Determine the [X, Y] coordinate at the center of the cell enclosing the given text.  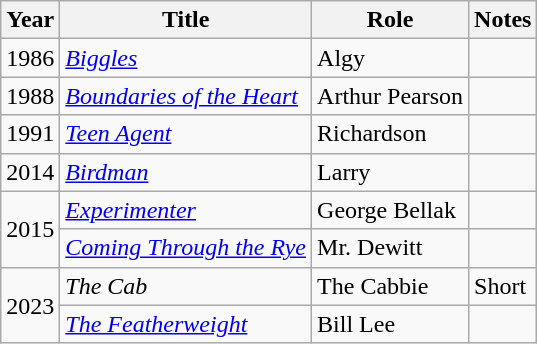
Bill Lee [390, 324]
Experimenter [186, 210]
Role [390, 20]
Arthur Pearson [390, 96]
Birdman [186, 172]
2014 [30, 172]
Algy [390, 58]
Short [503, 286]
Teen Agent [186, 134]
Coming Through the Rye [186, 248]
2015 [30, 229]
1988 [30, 96]
Year [30, 20]
Mr. Dewitt [390, 248]
The Cab [186, 286]
1986 [30, 58]
1991 [30, 134]
The Featherweight [186, 324]
Title [186, 20]
2023 [30, 305]
Larry [390, 172]
The Cabbie [390, 286]
Richardson [390, 134]
Biggles [186, 58]
George Bellak [390, 210]
Notes [503, 20]
Boundaries of the Heart [186, 96]
